Output the [x, y] coordinate of the center of the cell containing the given text.  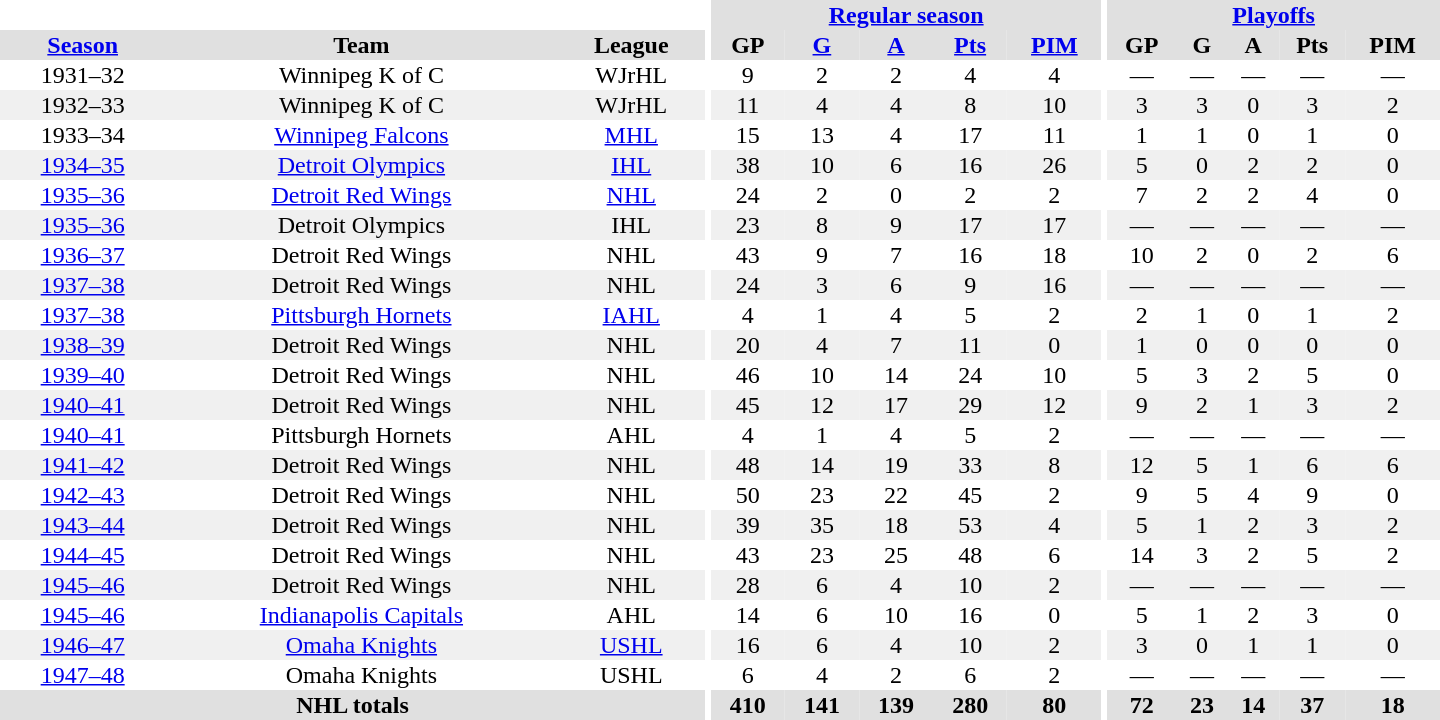
38 [748, 165]
Regular season [906, 15]
1934–35 [82, 165]
28 [748, 585]
1943–44 [82, 525]
35 [822, 525]
280 [970, 705]
NHL totals [352, 705]
Indianapolis Capitals [361, 615]
20 [748, 345]
1944–45 [82, 555]
1942–43 [82, 495]
1933–34 [82, 135]
1932–33 [82, 105]
37 [1312, 705]
Season [82, 45]
1946–47 [82, 645]
25 [896, 555]
1947–48 [82, 675]
29 [970, 405]
139 [896, 705]
19 [896, 465]
33 [970, 465]
46 [748, 375]
13 [822, 135]
Team [361, 45]
26 [1054, 165]
80 [1054, 705]
53 [970, 525]
39 [748, 525]
League [631, 45]
22 [896, 495]
1941–42 [82, 465]
72 [1142, 705]
Winnipeg Falcons [361, 135]
15 [748, 135]
1936–37 [82, 255]
Playoffs [1274, 15]
1931–32 [82, 75]
IAHL [631, 315]
141 [822, 705]
50 [748, 495]
1939–40 [82, 375]
410 [748, 705]
1938–39 [82, 345]
MHL [631, 135]
